For the text-containing cell, return its midpoint in (X, Y) coordinate format. 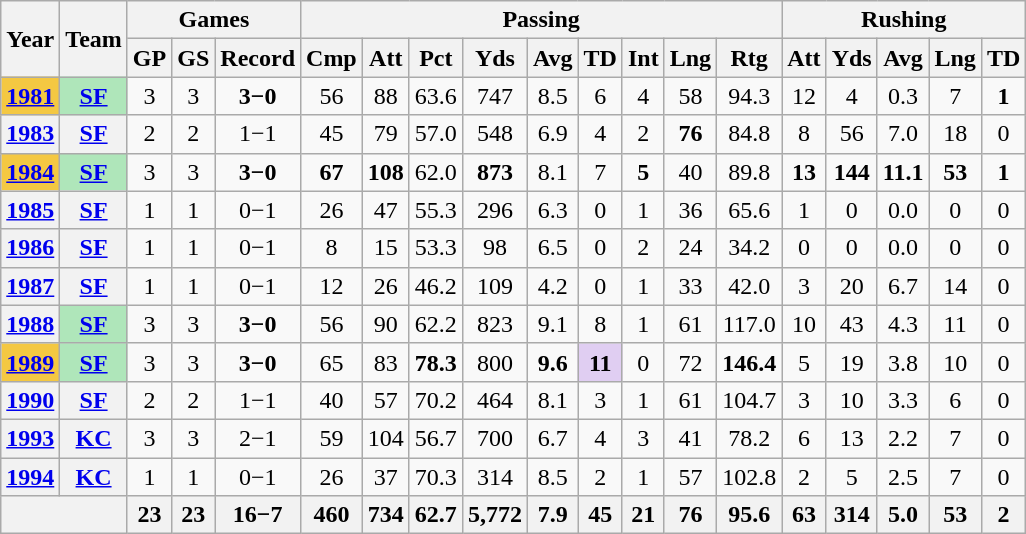
1987 (30, 286)
33 (690, 286)
1981 (30, 96)
108 (386, 172)
16−7 (258, 515)
62.7 (436, 515)
41 (690, 438)
Int (643, 58)
1984 (30, 172)
700 (494, 438)
78.3 (436, 362)
2.5 (903, 477)
53.3 (436, 248)
83 (386, 362)
1986 (30, 248)
84.8 (750, 134)
57.0 (436, 134)
296 (494, 210)
65.6 (750, 210)
7.0 (903, 134)
18 (955, 134)
1985 (30, 210)
873 (494, 172)
42.0 (750, 286)
98 (494, 248)
62.2 (436, 324)
9.6 (552, 362)
Record (258, 58)
Passing (542, 20)
2−1 (258, 438)
1994 (30, 477)
117.0 (750, 324)
104 (386, 438)
1983 (30, 134)
70.2 (436, 400)
548 (494, 134)
Team (94, 39)
4.3 (903, 324)
Rtg (750, 58)
47 (386, 210)
4.2 (552, 286)
56.7 (436, 438)
24 (690, 248)
7.9 (552, 515)
19 (852, 362)
5,772 (494, 515)
1990 (30, 400)
65 (332, 362)
144 (852, 172)
63.6 (436, 96)
Year (30, 39)
Games (214, 20)
95.6 (750, 515)
21 (643, 515)
43 (852, 324)
79 (386, 134)
Rushing (904, 20)
464 (494, 400)
3.3 (903, 400)
15 (386, 248)
72 (690, 362)
78.2 (750, 438)
800 (494, 362)
Pct (436, 58)
GS (194, 58)
109 (494, 286)
1993 (30, 438)
36 (690, 210)
1989 (30, 362)
6.5 (552, 248)
88 (386, 96)
67 (332, 172)
90 (386, 324)
146.4 (750, 362)
6.3 (552, 210)
14 (955, 286)
11.1 (903, 172)
70.3 (436, 477)
55.3 (436, 210)
34.2 (750, 248)
5.0 (903, 515)
59 (332, 438)
89.8 (750, 172)
6.9 (552, 134)
20 (852, 286)
94.3 (750, 96)
0.3 (903, 96)
37 (386, 477)
1988 (30, 324)
63 (804, 515)
58 (690, 96)
62.0 (436, 172)
104.7 (750, 400)
9.1 (552, 324)
GP (149, 58)
823 (494, 324)
46.2 (436, 286)
2.2 (903, 438)
3.8 (903, 362)
460 (332, 515)
734 (386, 515)
Cmp (332, 58)
747 (494, 96)
102.8 (750, 477)
